Detect which cell encompasses the target text, then output its (X, Y) center coordinate. 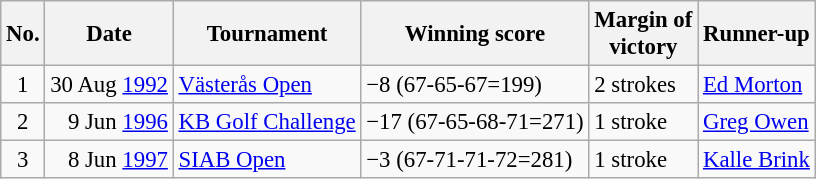
9 Jun 1996 (109, 122)
KB Golf Challenge (267, 122)
Västerås Open (267, 85)
Kalle Brink (757, 160)
−8 (67-65-67=199) (475, 85)
2 strokes (644, 85)
Tournament (267, 34)
8 Jun 1997 (109, 160)
−17 (67-65-68-71=271) (475, 122)
SIAB Open (267, 160)
Runner-up (757, 34)
Ed Morton (757, 85)
2 (23, 122)
No. (23, 34)
Greg Owen (757, 122)
Winning score (475, 34)
1 (23, 85)
Margin ofvictory (644, 34)
30 Aug 1992 (109, 85)
Date (109, 34)
3 (23, 160)
−3 (67-71-71-72=281) (475, 160)
